Return the (x, y) coordinate for the center point of the cell that contains the specified text.  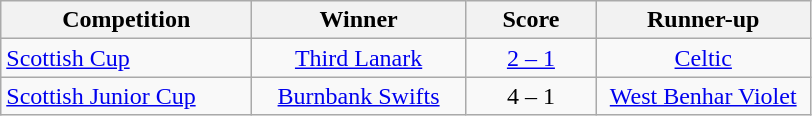
West Benhar Violet (703, 96)
Scottish Junior Cup (126, 96)
Runner-up (703, 20)
Score (530, 20)
Third Lanark (359, 58)
Scottish Cup (126, 58)
2 – 1 (530, 58)
4 – 1 (530, 96)
Competition (126, 20)
Celtic (703, 58)
Winner (359, 20)
Burnbank Swifts (359, 96)
